Output the (x, y) coordinate of the center of the cell containing the given text.  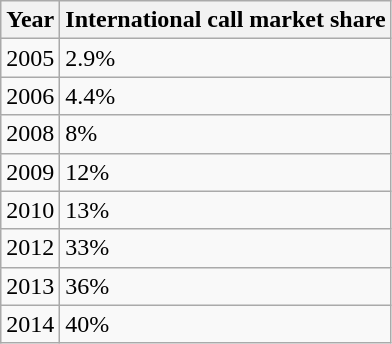
2013 (30, 286)
2.9% (226, 58)
13% (226, 210)
Year (30, 20)
2012 (30, 248)
2010 (30, 210)
4.4% (226, 96)
2005 (30, 58)
International call market share (226, 20)
8% (226, 134)
12% (226, 172)
2009 (30, 172)
2014 (30, 324)
2006 (30, 96)
36% (226, 286)
40% (226, 324)
33% (226, 248)
2008 (30, 134)
